Capture the cell that displays the provided text and extract its (X, Y) central coordinate. 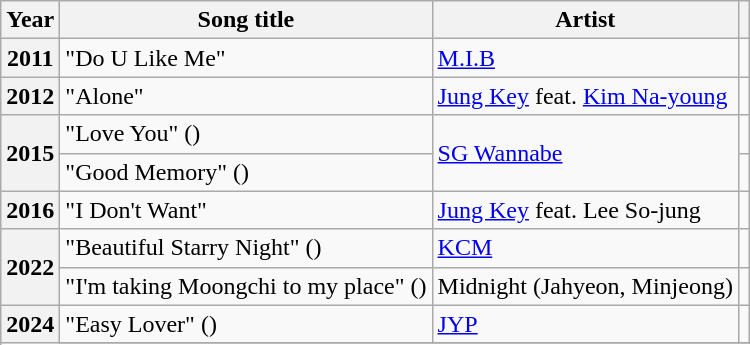
2012 (30, 96)
Midnight (Jahyeon, Minjeong) (585, 286)
"Love You" () (246, 134)
"I Don't Want" (246, 210)
KCM (585, 248)
"I'm taking Moongchi to my place" () (246, 286)
SG Wannabe (585, 153)
Song title (246, 20)
Jung Key feat. Kim Na-young (585, 96)
2024 (30, 324)
"Easy Lover" () (246, 324)
2016 (30, 210)
"Good Memory" () (246, 172)
"Beautiful Starry Night" () (246, 248)
JYP (585, 324)
2011 (30, 58)
Year (30, 20)
Jung Key feat. Lee So-jung (585, 210)
2022 (30, 267)
2015 (30, 153)
M.I.B (585, 58)
"Do U Like Me" (246, 58)
"Alone" (246, 96)
Artist (585, 20)
